Find where the given text appears and provide that cell's center as [x, y] coordinate. 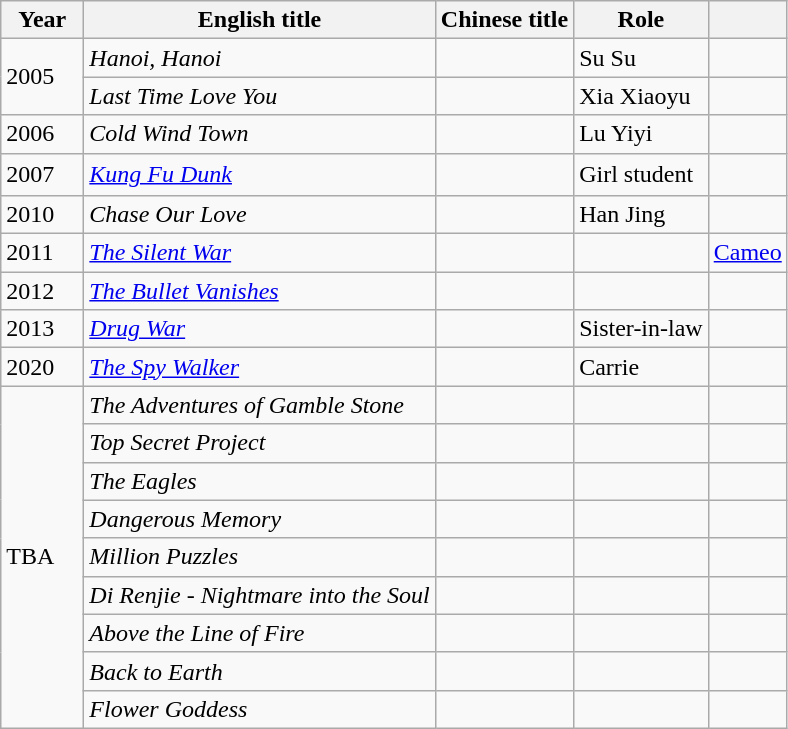
Xia Xiaoyu [642, 96]
The Silent War [260, 253]
Chase Our Love [260, 215]
The Bullet Vanishes [260, 291]
Han Jing [642, 215]
Chinese title [504, 20]
Lu Yiyi [642, 134]
English title [260, 20]
The Adventures of Gamble Stone [260, 405]
TBA [42, 558]
Girl student [642, 174]
Flower Goddess [260, 709]
The Eagles [260, 481]
Dangerous Memory [260, 519]
Million Puzzles [260, 557]
2011 [42, 253]
Last Time Love You [260, 96]
2007 [42, 174]
Cameo [748, 253]
Cold Wind Town [260, 134]
Above the Line of Fire [260, 633]
The Spy Walker [260, 367]
Su Su [642, 58]
Kung Fu Dunk [260, 174]
Role [642, 20]
2005 [42, 77]
2006 [42, 134]
Sister-in-law [642, 329]
2020 [42, 367]
Back to Earth [260, 671]
Carrie [642, 367]
Drug War [260, 329]
Hanoi, Hanoi [260, 58]
Top Secret Project [260, 443]
Year [42, 20]
Di Renjie - Nightmare into the Soul [260, 595]
2013 [42, 329]
2012 [42, 291]
2010 [42, 215]
